Return the (x, y) coordinate for the center point of the cell that contains the specified text.  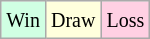
Loss (126, 20)
Draw (72, 20)
Win (24, 20)
